Determine the [x, y] coordinate at the center of the cell enclosing the given text.  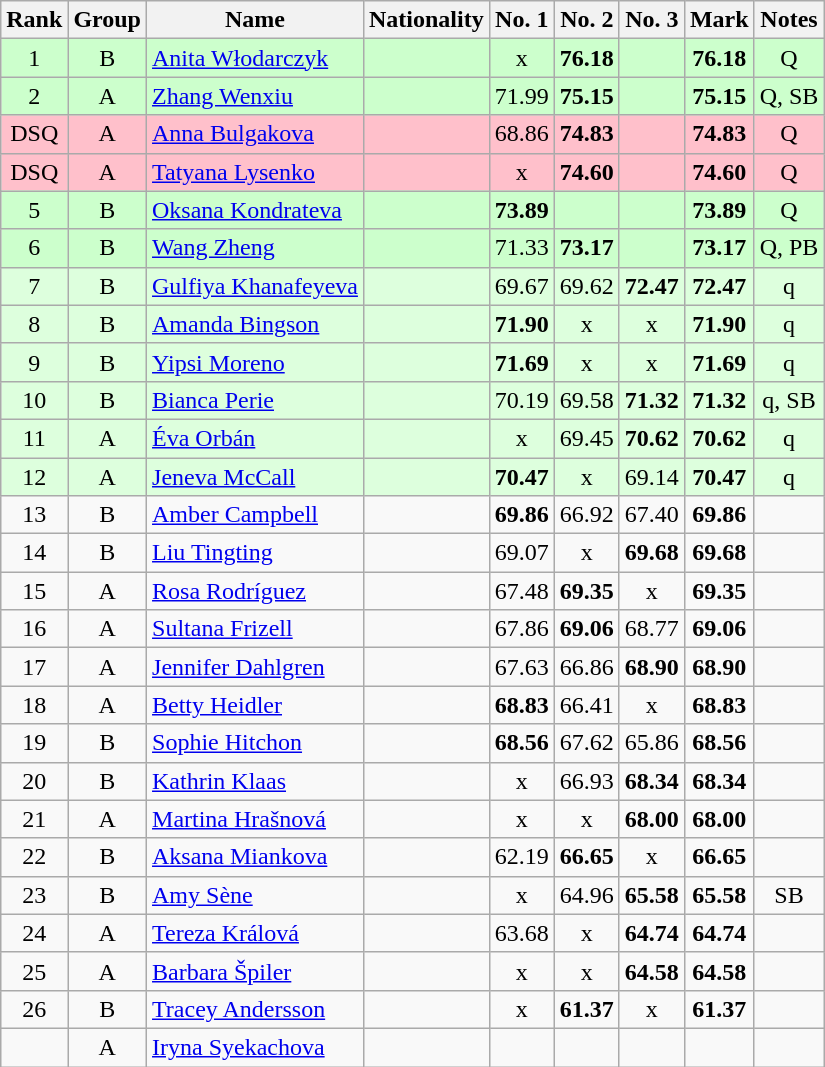
12 [34, 477]
24 [34, 933]
68.86 [522, 134]
q, SB [789, 400]
Tereza Králová [256, 933]
5 [34, 210]
Sultana Frizell [256, 629]
69.14 [652, 477]
17 [34, 667]
69.58 [586, 400]
Nationality [426, 20]
15 [34, 591]
Rosa Rodríguez [256, 591]
71.99 [522, 96]
Jennifer Dahlgren [256, 667]
67.63 [522, 667]
Tracey Andersson [256, 1009]
Anita Włodarczyk [256, 58]
69.67 [522, 286]
65.86 [652, 743]
66.93 [586, 781]
66.86 [586, 667]
Zhang Wenxiu [256, 96]
70.19 [522, 400]
11 [34, 438]
No. 2 [586, 20]
Q, SB [789, 96]
Martina Hrašnová [256, 819]
64.96 [586, 895]
Barbara Špiler [256, 971]
Bianca Perie [256, 400]
67.48 [522, 591]
Éva Orbán [256, 438]
Oksana Kondrateva [256, 210]
Amanda Bingson [256, 324]
22 [34, 857]
Iryna Syekachova [256, 1047]
14 [34, 553]
69.45 [586, 438]
SB [789, 895]
69.62 [586, 286]
Amy Sène [256, 895]
Liu Tingting [256, 553]
71.33 [522, 248]
7 [34, 286]
20 [34, 781]
68.77 [652, 629]
67.40 [652, 515]
Aksana Miankova [256, 857]
67.86 [522, 629]
18 [34, 705]
Gulfiya Khanafeyeva [256, 286]
63.68 [522, 933]
21 [34, 819]
No. 1 [522, 20]
25 [34, 971]
13 [34, 515]
Mark [719, 20]
62.19 [522, 857]
2 [34, 96]
26 [34, 1009]
Notes [789, 20]
Q, PB [789, 248]
10 [34, 400]
Wang Zheng [256, 248]
Tatyana Lysenko [256, 172]
Name [256, 20]
16 [34, 629]
66.41 [586, 705]
Group [108, 20]
No. 3 [652, 20]
Yipsi Moreno [256, 362]
Betty Heidler [256, 705]
19 [34, 743]
Anna Bulgakova [256, 134]
69.07 [522, 553]
67.62 [586, 743]
Kathrin Klaas [256, 781]
Jeneva McCall [256, 477]
Sophie Hitchon [256, 743]
Rank [34, 20]
9 [34, 362]
66.92 [586, 515]
6 [34, 248]
23 [34, 895]
8 [34, 324]
1 [34, 58]
Amber Campbell [256, 515]
